Capture the cell that displays the provided text and extract its (x, y) central coordinate. 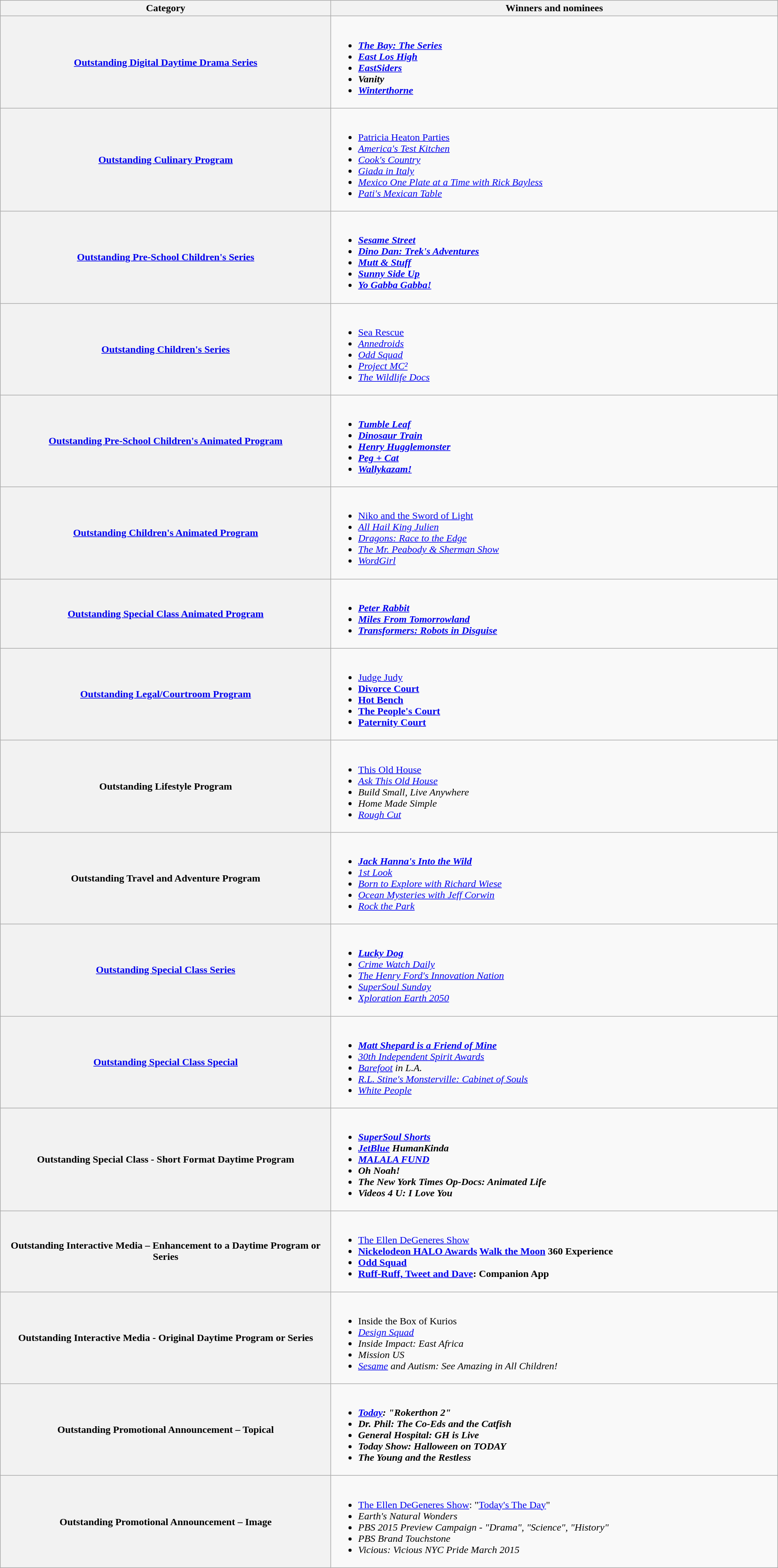
Matt Shepard is a Friend of Mine 30th Independent Spirit Awards Barefoot in L.A. R.L. Stine's Monsterville: Cabinet of Souls White People (554, 1062)
This Old House Ask This Old House Build Small, Live Anywhere Home Made Simple Rough Cut (554, 786)
Outstanding Special Class Special (165, 1062)
Today: "Rokerthon 2" Dr. Phil: The Co-Eds and the Catfish General Hospital: GH is Live Today Show: Halloween on TODAY The Young and the Restless (554, 1430)
Sesame Street Dino Dan: Trek's Adventures Mutt & Stuff Sunny Side Up Yo Gabba Gabba! (554, 257)
Peter Rabbit Miles From Tomorrowland Transformers: Robots in Disguise (554, 614)
Jack Hanna's Into the Wild1st Look Born to Explore with Richard Wiese Ocean Mysteries with Jeff Corwin Rock the Park (554, 878)
Outstanding Pre-School Children's Animated Program (165, 441)
Judge JudyDivorce CourtHot BenchThe People's CourtPaternity Court (554, 694)
Outstanding Legal/Courtroom Program (165, 694)
Lucky Dog Crime Watch Daily The Henry Ford's Innovation Nation SuperSoul Sunday Xploration Earth 2050 (554, 970)
Tumble Leaf Dinosaur Train Henry Hugglemonster Peg + Cat Wallykazam! (554, 441)
Winners and nominees (554, 8)
Outstanding Digital Daytime Drama Series (165, 62)
SuperSoul Shorts JetBlue HumanKinda MALALA FUND Oh Noah! The New York Times Op-Docs: Animated Life Videos 4 U: I Love You (554, 1160)
Outstanding Travel and Adventure Program (165, 878)
Inside the Box of Kurios Design Squad Inside Impact: East Africa Mission US Sesame and Autism: See Amazing in All Children! (554, 1338)
Outstanding Pre-School Children's Series (165, 257)
Niko and the Sword of Light All Hail King Julien Dragons: Race to the Edge The Mr. Peabody & Sherman Show WordGirl (554, 533)
The Ellen DeGeneres ShowNickelodeon HALO Awards Walk the Moon 360 Experience Odd Squad Ruff-Ruff, Tweet and Dave: Companion App (554, 1252)
Outstanding Promotional Announcement – Image (165, 1522)
Outstanding Children's Animated Program (165, 533)
Category (165, 8)
Outstanding Interactive Media - Original Daytime Program or Series (165, 1338)
Outstanding Lifestyle Program (165, 786)
Outstanding Special Class Series (165, 970)
Outstanding Culinary Program (165, 160)
The Bay: The Series East Los High EastSiders Vanity Winterthorne (554, 62)
Outstanding Special Class Animated Program (165, 614)
Outstanding Special Class - Short Format Daytime Program (165, 1160)
Patricia Heaton Parties America's Test Kitchen Cook's Country Giada in Italy Mexico One Plate at a Time with Rick Bayless Pati's Mexican Table (554, 160)
Sea Rescue Annedroids Odd Squad Project MC² The Wildlife Docs (554, 349)
Outstanding Interactive Media – Enhancement to a Daytime Program or Series (165, 1252)
Outstanding Children's Series (165, 349)
Outstanding Promotional Announcement – Topical (165, 1430)
